Return (x, y) of the center of cell containing provided text 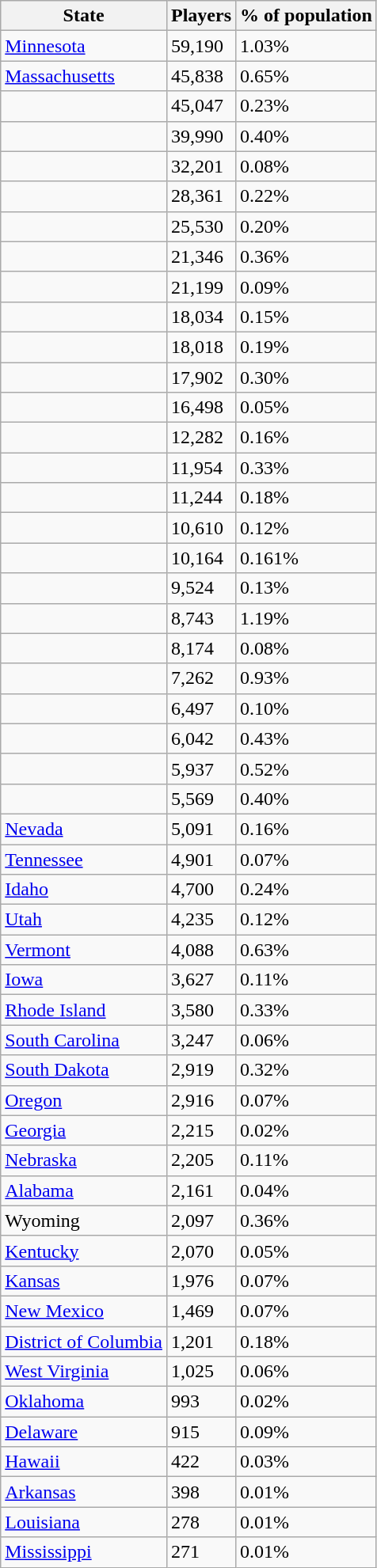
New Mexico (84, 1311)
1.03% (307, 46)
16,498 (201, 408)
2,215 (201, 1130)
6,042 (201, 738)
11,954 (201, 468)
Vermont (84, 950)
Massachusetts (84, 76)
0.23% (307, 106)
3,627 (201, 980)
45,838 (201, 76)
Delaware (84, 1432)
Rhode Island (84, 1010)
18,034 (201, 317)
0.19% (307, 347)
0.13% (307, 588)
0.161% (307, 558)
28,361 (201, 196)
21,346 (201, 256)
Louisiana (84, 1522)
0.15% (307, 317)
4,235 (201, 920)
Arkansas (84, 1492)
3,247 (201, 1040)
0.20% (307, 226)
Oregon (84, 1100)
2,097 (201, 1221)
59,190 (201, 46)
0.22% (307, 196)
Wyoming (84, 1221)
45,047 (201, 106)
12,282 (201, 438)
Idaho (84, 890)
0.93% (307, 678)
1,025 (201, 1372)
7,262 (201, 678)
5,091 (201, 829)
4,088 (201, 950)
West Virginia (84, 1372)
Kansas (84, 1281)
993 (201, 1402)
Players (201, 16)
Kentucky (84, 1251)
Utah (84, 920)
2,070 (201, 1251)
% of population (307, 16)
11,244 (201, 498)
0.04% (307, 1190)
39,990 (201, 136)
Oklahoma (84, 1402)
8,174 (201, 648)
915 (201, 1432)
0.63% (307, 950)
4,901 (201, 859)
0.10% (307, 708)
10,164 (201, 558)
0.32% (307, 1070)
398 (201, 1492)
422 (201, 1462)
2,916 (201, 1100)
0.24% (307, 890)
1,976 (201, 1281)
0.52% (307, 769)
Hawaii (84, 1462)
State (84, 16)
1,201 (201, 1342)
8,743 (201, 618)
9,524 (201, 588)
Georgia (84, 1130)
6,497 (201, 708)
Nevada (84, 829)
0.65% (307, 76)
Alabama (84, 1190)
18,018 (201, 347)
Mississippi (84, 1552)
271 (201, 1552)
4,700 (201, 890)
South Dakota (84, 1070)
2,205 (201, 1160)
0.43% (307, 738)
South Carolina (84, 1040)
2,161 (201, 1190)
17,902 (201, 378)
5,937 (201, 769)
32,201 (201, 166)
2,919 (201, 1070)
5,569 (201, 799)
278 (201, 1522)
25,530 (201, 226)
1,469 (201, 1311)
0.03% (307, 1462)
Tennessee (84, 859)
21,199 (201, 287)
1.19% (307, 618)
Iowa (84, 980)
10,610 (201, 528)
3,580 (201, 1010)
District of Columbia (84, 1342)
Nebraska (84, 1160)
Minnesota (84, 46)
0.30% (307, 378)
